Provide the (x, y) coordinate of the cell's center where the given text is located.  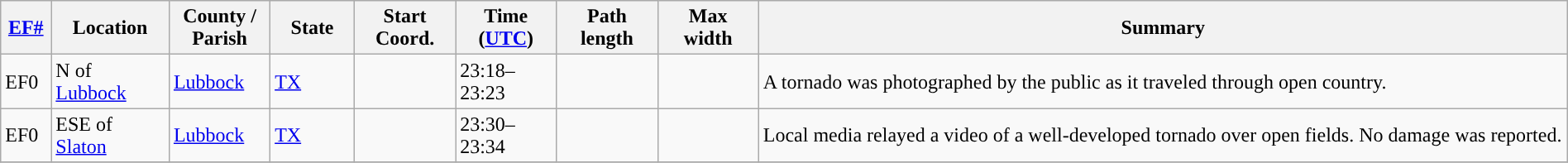
EF# (26, 28)
State (313, 28)
Time (UTC) (506, 28)
ESE of Slaton (111, 136)
County / Parish (219, 28)
Local media relayed a video of a well-developed tornado over open fields. No damage was reported. (1163, 136)
Path length (607, 28)
Location (111, 28)
Summary (1163, 28)
N of Lubbock (111, 81)
23:18–23:23 (506, 81)
Start Coord. (404, 28)
Max width (708, 28)
23:30–23:34 (506, 136)
A tornado was photographed by the public as it traveled through open country. (1163, 81)
